Detect which cell encompasses the target text, then output its (X, Y) center coordinate. 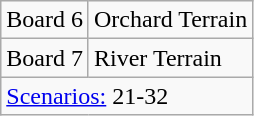
Orchard Terrain (170, 20)
River Terrain (170, 58)
Board 6 (45, 20)
Scenarios: 21-32 (127, 96)
Board 7 (45, 58)
